Return (X, Y) of the center of cell containing provided text 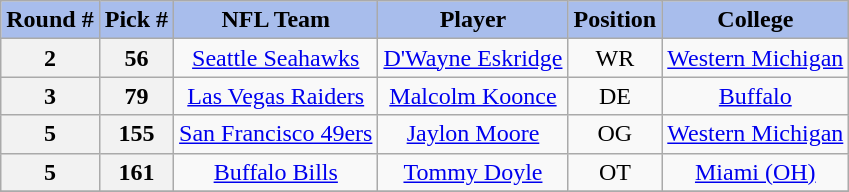
College (756, 20)
Las Vegas Raiders (276, 96)
Jaylon Moore (473, 134)
2 (50, 58)
Buffalo Bills (276, 172)
OT (615, 172)
Pick # (136, 20)
D'Wayne Eskridge (473, 58)
Malcolm Koonce (473, 96)
155 (136, 134)
WR (615, 58)
161 (136, 172)
Miami (OH) (756, 172)
DE (615, 96)
San Francisco 49ers (276, 134)
Seattle Seahawks (276, 58)
3 (50, 96)
Tommy Doyle (473, 172)
Round # (50, 20)
Player (473, 20)
Position (615, 20)
Buffalo (756, 96)
79 (136, 96)
OG (615, 134)
NFL Team (276, 20)
56 (136, 58)
